For the text-containing cell, return its midpoint in (X, Y) coordinate format. 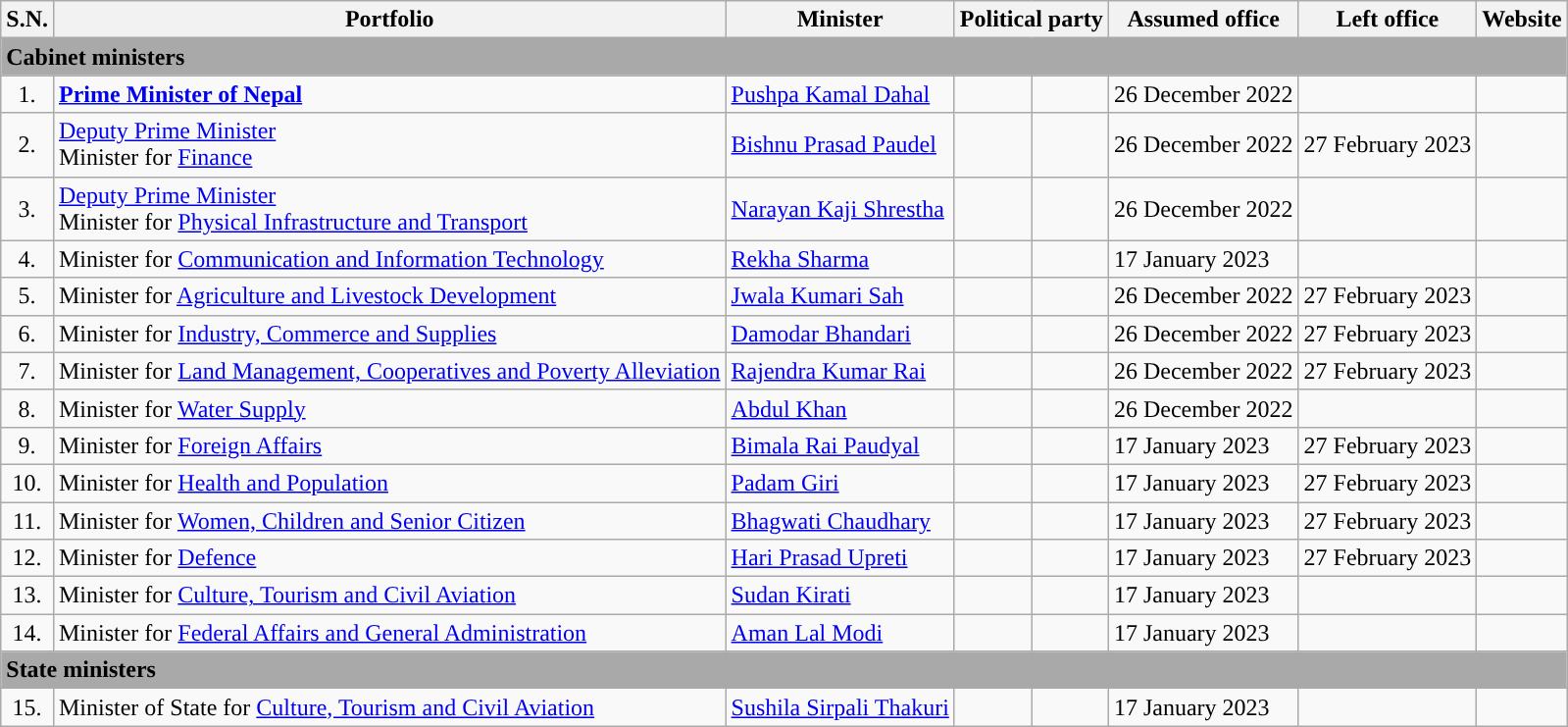
Hari Prasad Upreti (839, 558)
Minister for Health and Population (389, 483)
9. (27, 445)
Cabinet ministers (784, 57)
Sushila Sirpali Thakuri (839, 707)
4. (27, 259)
Left office (1388, 20)
Assumed office (1203, 20)
3. (27, 208)
10. (27, 483)
5. (27, 296)
Minister for Culture, Tourism and Civil Aviation (389, 596)
Aman Lal Modi (839, 633)
Minister for Agriculture and Livestock Development (389, 296)
1. (27, 94)
Minister for Land Management, Cooperatives and Poverty Alleviation (389, 371)
S.N. (27, 20)
Website (1522, 20)
Padam Giri (839, 483)
11. (27, 521)
6. (27, 334)
8. (27, 408)
Bimala Rai Paudyal (839, 445)
Minister for Defence (389, 558)
Minister of State for Culture, Tourism and Civil Aviation (389, 707)
State ministers (784, 670)
Rajendra Kumar Rai (839, 371)
12. (27, 558)
Pushpa Kamal Dahal (839, 94)
2. (27, 145)
Minister for Industry, Commerce and Supplies (389, 334)
Jwala Kumari Sah (839, 296)
Minister for Women, Children and Senior Citizen (389, 521)
Deputy Prime MinisterMinister for Finance (389, 145)
Rekha Sharma (839, 259)
Portfolio (389, 20)
Bhagwati Chaudhary (839, 521)
Minister for Water Supply (389, 408)
Minister for Communication and Information Technology (389, 259)
7. (27, 371)
Minister for Foreign Affairs (389, 445)
Abdul Khan (839, 408)
13. (27, 596)
Prime Minister of Nepal (389, 94)
15. (27, 707)
14. (27, 633)
Damodar Bhandari (839, 334)
Bishnu Prasad Paudel (839, 145)
Minister for Federal Affairs and General Administration (389, 633)
Sudan Kirati (839, 596)
Narayan Kaji Shrestha (839, 208)
Political party (1032, 20)
Minister (839, 20)
Deputy Prime MinisterMinister for Physical Infrastructure and Transport (389, 208)
